Capture the cell that displays the provided text and extract its (x, y) central coordinate. 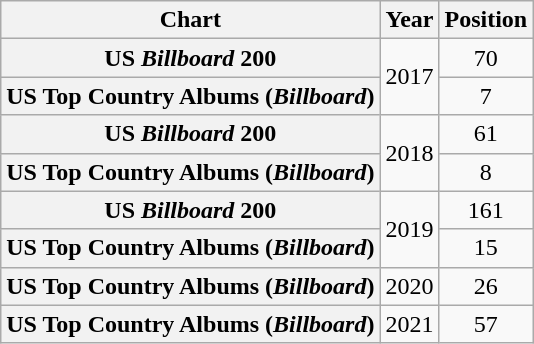
26 (486, 286)
Position (486, 20)
161 (486, 210)
7 (486, 96)
Chart (190, 20)
15 (486, 248)
Year (410, 20)
8 (486, 172)
2021 (410, 324)
2018 (410, 153)
2017 (410, 77)
61 (486, 134)
2020 (410, 286)
70 (486, 58)
57 (486, 324)
2019 (410, 229)
